Capture the cell that displays the provided text and extract its [X, Y] central coordinate. 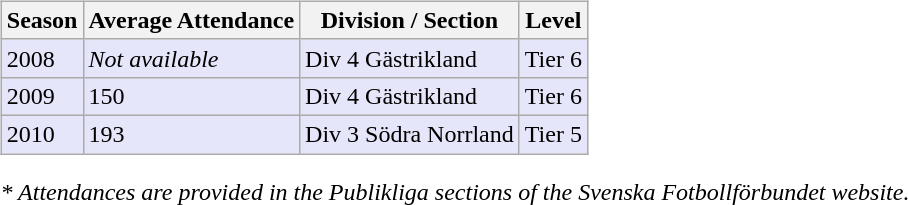
Not available [192, 58]
Tier 5 [553, 134]
2010 [42, 134]
193 [192, 134]
Division / Section [410, 20]
2009 [42, 96]
150 [192, 96]
Div 3 Södra Norrland [410, 134]
Level [553, 20]
Average Attendance [192, 20]
2008 [42, 58]
Season [42, 20]
